Capture the cell that displays the provided text and extract its (X, Y) central coordinate. 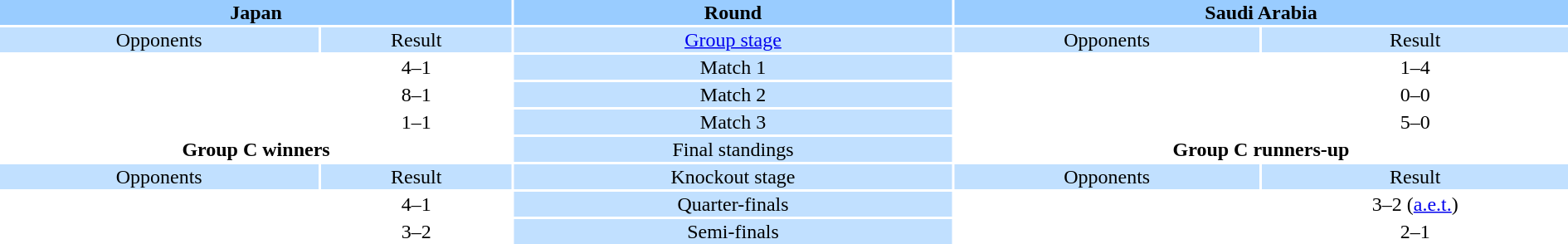
3–2 (416, 232)
3–2 (a.e.t.) (1415, 204)
1–1 (416, 122)
Group stage (733, 40)
1–4 (1415, 67)
Saudi Arabia (1261, 12)
Knockout stage (733, 177)
2–1 (1415, 232)
Match 2 (733, 95)
5–0 (1415, 122)
Round (733, 12)
Final standings (733, 149)
Match 3 (733, 122)
Quarter-finals (733, 204)
Group C winners (256, 149)
0–0 (1415, 95)
Group C runners-up (1261, 149)
Match 1 (733, 67)
Japan (256, 12)
8–1 (416, 95)
Semi-finals (733, 232)
